Return [X, Y] of the center of cell containing provided text 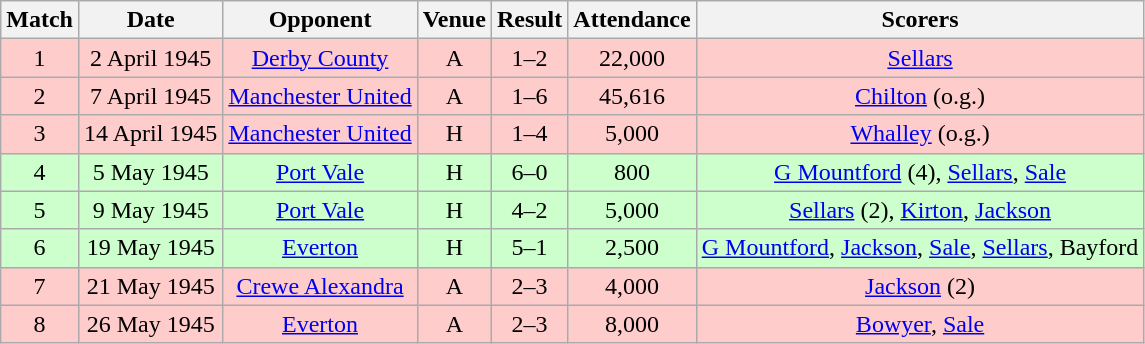
4 [40, 172]
7 April 1945 [150, 96]
1 [40, 58]
Result [529, 20]
Match [40, 20]
2 [40, 96]
1–2 [529, 58]
Whalley (o.g.) [920, 134]
5–1 [529, 248]
8,000 [632, 324]
Chilton (o.g.) [920, 96]
8 [40, 324]
4–2 [529, 210]
14 April 1945 [150, 134]
26 May 1945 [150, 324]
7 [40, 286]
Crewe Alexandra [320, 286]
Scorers [920, 20]
1–4 [529, 134]
22,000 [632, 58]
Jackson (2) [920, 286]
6–0 [529, 172]
9 May 1945 [150, 210]
G Mountford, Jackson, Sale, Sellars, Bayford [920, 248]
21 May 1945 [150, 286]
6 [40, 248]
2,500 [632, 248]
2 April 1945 [150, 58]
Derby County [320, 58]
1–6 [529, 96]
5 May 1945 [150, 172]
Attendance [632, 20]
4,000 [632, 286]
Sellars (2), Kirton, Jackson [920, 210]
Bowyer, Sale [920, 324]
Venue [454, 20]
19 May 1945 [150, 248]
800 [632, 172]
5 [40, 210]
Date [150, 20]
Sellars [920, 58]
Opponent [320, 20]
G Mountford (4), Sellars, Sale [920, 172]
3 [40, 134]
45,616 [632, 96]
